Find where the given text appears and provide that cell's center as [X, Y] coordinate. 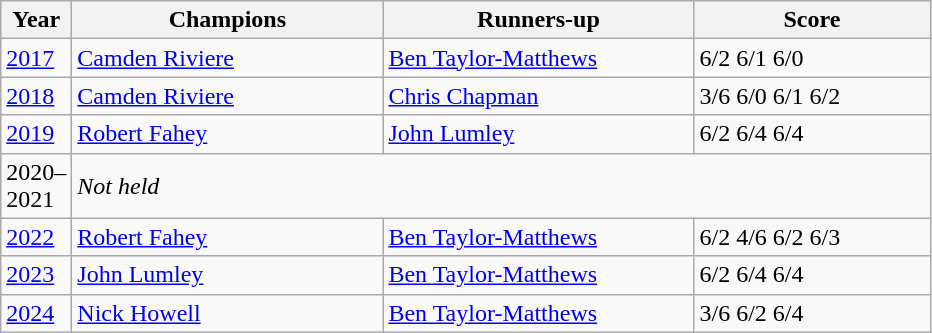
Year [36, 20]
2020–2021 [36, 186]
2018 [36, 96]
2024 [36, 313]
2023 [36, 275]
Champions [228, 20]
6/2 6/1 6/0 [812, 58]
6/2 4/6 6/2 6/3 [812, 237]
Not held [501, 186]
Runners-up [538, 20]
2019 [36, 134]
Score [812, 20]
Nick Howell [228, 313]
3/6 6/2 6/4 [812, 313]
Chris Chapman [538, 96]
2022 [36, 237]
3/6 6/0 6/1 6/2 [812, 96]
2017 [36, 58]
